Locate the cell with the specified text and output its (x, y) center coordinate. 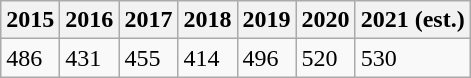
2019 (266, 20)
2017 (148, 20)
431 (90, 58)
414 (208, 58)
2015 (30, 20)
2020 (326, 20)
2018 (208, 20)
530 (412, 58)
486 (30, 58)
496 (266, 58)
455 (148, 58)
2021 (est.) (412, 20)
2016 (90, 20)
520 (326, 58)
